Extract the [X, Y] coordinate from the center of the cell holding the provided text.  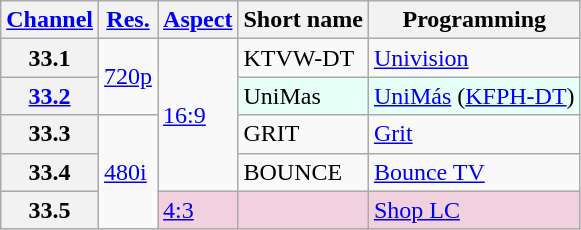
Channel [50, 20]
16:9 [198, 115]
Res. [128, 20]
33.5 [50, 210]
33.1 [50, 58]
Programming [474, 20]
4:3 [198, 210]
UniMás (KFPH-DT) [474, 96]
33.4 [50, 172]
Univision [474, 58]
Grit [474, 134]
Shop LC [474, 210]
Aspect [198, 20]
480i [128, 172]
KTVW-DT [303, 58]
Short name [303, 20]
33.3 [50, 134]
BOUNCE [303, 172]
720p [128, 77]
Bounce TV [474, 172]
33.2 [50, 96]
UniMas [303, 96]
GRIT [303, 134]
